From the cell containing the given text, extract its center point as [X, Y] coordinate. 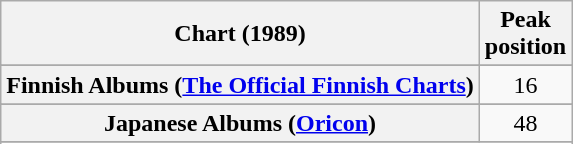
48 [525, 123]
16 [525, 85]
Chart (1989) [240, 34]
Peakposition [525, 34]
Finnish Albums (The Official Finnish Charts) [240, 85]
Japanese Albums (Oricon) [240, 123]
